Determine the [X, Y] coordinate at the center of the cell enclosing the given text.  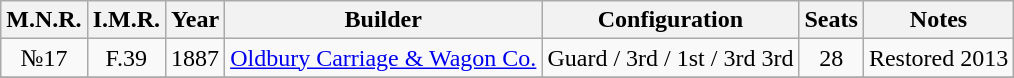
Guard / 3rd / 1st / 3rd 3rd [670, 58]
M.N.R. [44, 20]
Notes [938, 20]
№17 [44, 58]
28 [831, 58]
1887 [196, 58]
Year [196, 20]
Seats [831, 20]
Restored 2013 [938, 58]
I.M.R. [126, 20]
F.39 [126, 58]
Configuration [670, 20]
Oldbury Carriage & Wagon Co. [384, 58]
Builder [384, 20]
